Scan for the cell matching the given text and deliver its [x, y] coordinate at center. 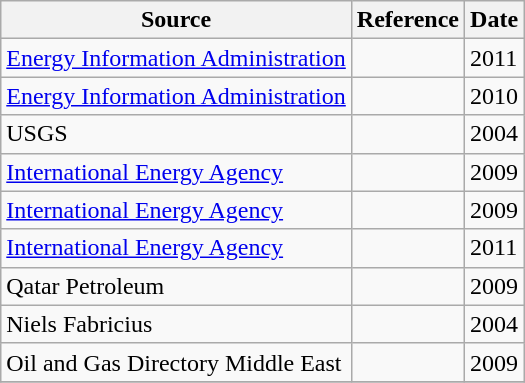
Reference [408, 20]
Qatar Petroleum [176, 286]
2010 [494, 96]
Date [494, 20]
Oil and Gas Directory Middle East [176, 362]
USGS [176, 134]
Niels Fabricius [176, 324]
Source [176, 20]
